Search for the cell housing the specified text and yield its [x, y] center coordinate. 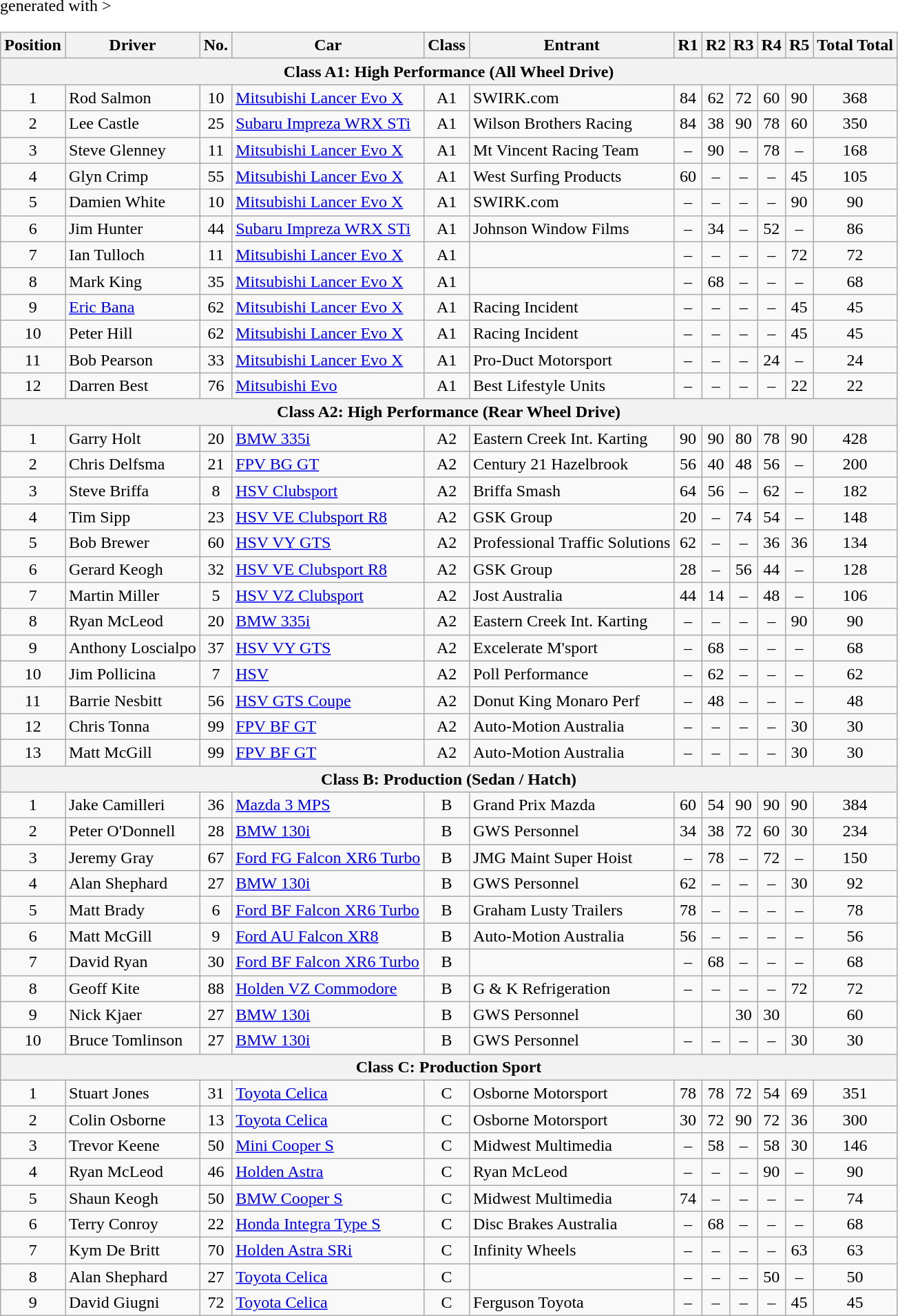
Ford FG Falcon XR6 Turbo [328, 858]
80 [744, 438]
West Surfing Products [572, 176]
Bruce Tomlinson [132, 1041]
Ford AU Falcon XR8 [328, 936]
Anthony Loscialpo [132, 648]
Bob Brewer [132, 543]
Garry Holt [132, 438]
31 [216, 1093]
Stuart Jones [132, 1093]
No. [216, 45]
Poll Performance [572, 674]
Eric Bana [132, 307]
G & K Refrigeration [572, 988]
23 [216, 517]
200 [855, 465]
Johnson Window Films [572, 229]
Jim Hunter [132, 229]
Donut King Monaro Perf [572, 700]
Jeremy Gray [132, 858]
351 [855, 1093]
Matt Brady [132, 910]
Ferguson Toyota [572, 1303]
134 [855, 543]
Barrie Nesbitt [132, 700]
R3 [744, 45]
168 [855, 150]
148 [855, 517]
350 [855, 124]
428 [855, 438]
234 [855, 831]
Peter O'Donnell [132, 831]
88 [216, 988]
150 [855, 858]
Gerard Keogh [132, 569]
Ian Tulloch [132, 255]
Grand Prix Mazda [572, 805]
52 [771, 229]
JMG Maint Super Hoist [572, 858]
Mt Vincent Racing Team [572, 150]
37 [216, 648]
Holden VZ Commodore [328, 988]
128 [855, 569]
Entrant [572, 45]
67 [216, 858]
Briffa Smash [572, 491]
HSV Clubsport [328, 491]
Geoff Kite [132, 988]
182 [855, 491]
384 [855, 805]
HSV VZ Clubsport [328, 595]
368 [855, 98]
64 [688, 491]
14 [716, 595]
32 [216, 569]
Kym De Britt [132, 1251]
70 [216, 1251]
Steve Glenney [132, 150]
R1 [688, 45]
David Ryan [132, 962]
Damien White [132, 202]
21 [216, 465]
HSV [328, 674]
Class A2: High Performance (Rear Wheel Drive) [449, 412]
FPV BG GT [328, 465]
25 [216, 124]
Jost Australia [572, 595]
R5 [799, 45]
Martin Miller [132, 595]
300 [855, 1119]
40 [716, 465]
Trevor Keene [132, 1145]
Darren Best [132, 386]
33 [216, 360]
R2 [716, 45]
Infinity Wheels [572, 1251]
Lee Castle [132, 124]
Car [328, 45]
Nick Kjaer [132, 1015]
David Giugni [132, 1303]
Holden Astra [328, 1171]
Professional Traffic Solutions [572, 543]
Tim Sipp [132, 517]
Driver [132, 45]
BMW Cooper S [328, 1198]
69 [799, 1093]
Steve Briffa [132, 491]
Class B: Production (Sedan / Hatch) [449, 778]
Jake Camilleri [132, 805]
Excelerate M'sport [572, 648]
Best Lifestyle Units [572, 386]
Glyn Crimp [132, 176]
Chris Tonna [132, 726]
Mini Cooper S [328, 1145]
Shaun Keogh [132, 1198]
Peter Hill [132, 333]
HSV GTS Coupe [328, 700]
Mitsubishi Evo [328, 386]
Class A1: High Performance (All Wheel Drive) [449, 72]
105 [855, 176]
55 [216, 176]
106 [855, 595]
Wilson Brothers Racing [572, 124]
Honda Integra Type S [328, 1224]
R4 [771, 45]
Disc Brakes Australia [572, 1224]
35 [216, 281]
Class [447, 45]
Chris Delfsma [132, 465]
Graham Lusty Trailers [572, 910]
Class C: Production Sport [449, 1067]
92 [855, 884]
76 [216, 386]
Holden Astra SRi [328, 1251]
Total Total [855, 45]
Mark King [132, 281]
Pro-Duct Motorsport [572, 360]
86 [855, 229]
Bob Pearson [132, 360]
Rod Salmon [132, 98]
146 [855, 1145]
Terry Conroy [132, 1224]
Mazda 3 MPS [328, 805]
Colin Osborne [132, 1119]
Jim Pollicina [132, 674]
46 [216, 1171]
Century 21 Hazelbrook [572, 465]
Position [33, 45]
